From the cell containing the given text, extract its center point as [x, y] coordinate. 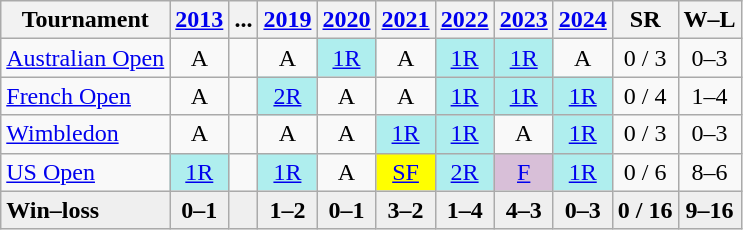
1–2 [288, 210]
9–16 [710, 210]
2013 [200, 20]
0 / 16 [645, 210]
0 / 4 [645, 96]
2023 [524, 20]
0 / 6 [645, 172]
2022 [464, 20]
3–2 [406, 210]
2019 [288, 20]
SR [645, 20]
2021 [406, 20]
Win–loss [86, 210]
French Open [86, 96]
4–3 [524, 210]
F [524, 172]
... [244, 20]
8–6 [710, 172]
SF [406, 172]
US Open [86, 172]
W–L [710, 20]
Wimbledon [86, 134]
Tournament [86, 20]
2020 [346, 20]
Australian Open [86, 58]
2024 [582, 20]
